Search for the cell housing the specified text and yield its [X, Y] center coordinate. 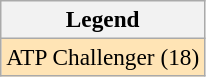
Legend [103, 19]
ATP Challenger (18) [103, 57]
